Return [x, y] of the center of cell containing provided text 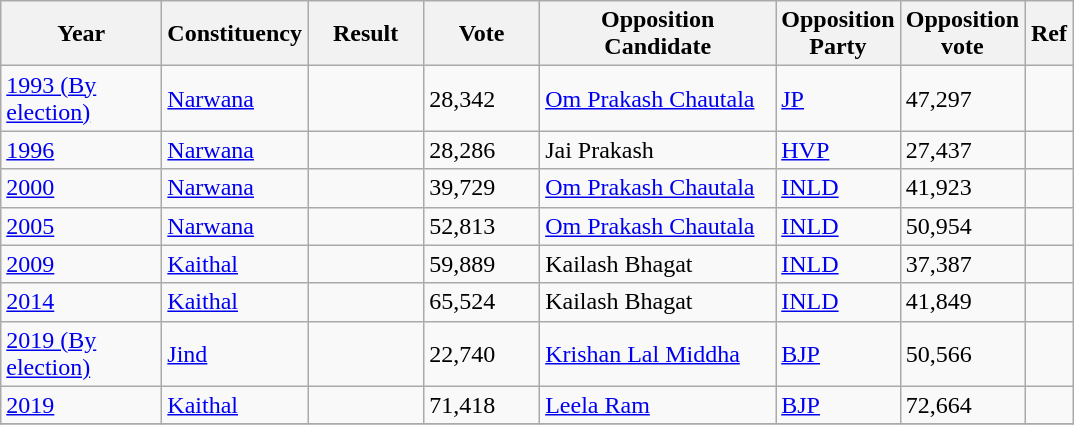
47,297 [962, 98]
50,566 [962, 354]
1993 (By election) [82, 98]
JP [838, 98]
Jai Prakash [658, 150]
2019 [82, 405]
2009 [82, 264]
HVP [838, 150]
Krishan Lal Middha [658, 354]
39,729 [482, 188]
52,813 [482, 226]
Year [82, 34]
Vote [482, 34]
Opposition Party [838, 34]
50,954 [962, 226]
22,740 [482, 354]
71,418 [482, 405]
Jind [235, 354]
Ref [1050, 34]
65,524 [482, 302]
59,889 [482, 264]
1996 [82, 150]
72,664 [962, 405]
2014 [82, 302]
Leela Ram [658, 405]
41,923 [962, 188]
41,849 [962, 302]
27,437 [962, 150]
Opposition vote [962, 34]
37,387 [962, 264]
2019 (By election) [82, 354]
28,286 [482, 150]
Result [366, 34]
Constituency [235, 34]
2000 [82, 188]
2005 [82, 226]
Opposition Candidate [658, 34]
28,342 [482, 98]
